Determine the (X, Y) coordinate at the center of the cell enclosing the given text.  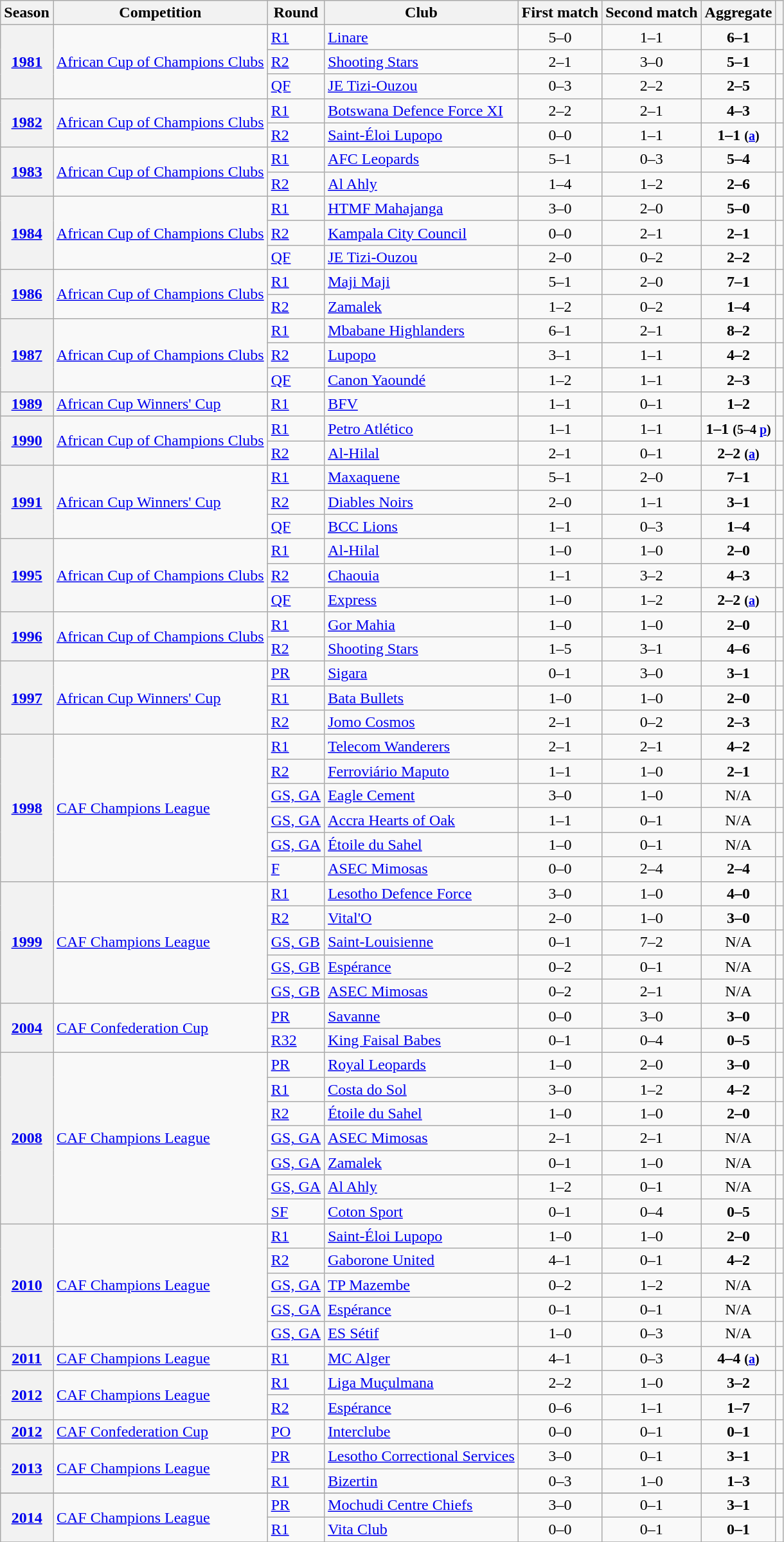
Costa do Sol (422, 1089)
1–1 (5–4 p) (738, 429)
1999 (27, 942)
Club (422, 13)
Sigara (422, 673)
5–4 (738, 159)
Coton Sport (422, 1212)
Diables Noirs (422, 502)
ES Sétif (422, 1334)
0–6 (560, 1407)
Canon Yaoundé (422, 380)
2–6 (738, 184)
Gaborone United (422, 1260)
1984 (27, 233)
1986 (27, 294)
Season (27, 13)
Kampala City Council (422, 233)
Linare (422, 37)
1991 (27, 502)
Telecom Wanderers (422, 747)
4–0 (738, 893)
Aggregate (738, 13)
Bata Bullets (422, 697)
1–1 (a) (738, 135)
F (296, 869)
2004 (27, 1028)
2013 (27, 1468)
1998 (27, 808)
Lupopo (422, 355)
Petro Atlético (422, 429)
AFC Leopards (422, 159)
1981 (27, 62)
1983 (27, 172)
Express (422, 600)
Maji Maji (422, 282)
Royal Leopards (422, 1064)
1997 (27, 697)
1982 (27, 123)
King Faisal Babes (422, 1040)
MC Alger (422, 1358)
Savanne (422, 1016)
2011 (27, 1358)
1–3 (738, 1480)
7–2 (652, 942)
Mbabane Highlanders (422, 331)
Mochudi Centre Chiefs (422, 1505)
Chaouia (422, 575)
SF (296, 1212)
4–4 (a) (738, 1358)
1–7 (738, 1407)
Accra Hearts of Oak (422, 820)
TP Mazembe (422, 1285)
Interclube (422, 1431)
1987 (27, 355)
2008 (27, 1138)
Ferroviário Maputo (422, 771)
Lesotho Correctional Services (422, 1456)
BCC Lions (422, 526)
2010 (27, 1285)
1989 (27, 404)
1990 (27, 441)
Liga Muçulmana (422, 1383)
8–2 (738, 331)
First match (560, 13)
R32 (296, 1040)
Round (296, 13)
4–6 (738, 649)
Gor Mahia (422, 624)
Vital'O (422, 918)
1–5 (560, 649)
Competition (160, 13)
Botswana Defence Force XI (422, 111)
Eagle Cement (422, 796)
BFV (422, 404)
2–5 (738, 86)
Vita Club (422, 1530)
PO (296, 1431)
1996 (27, 636)
Lesotho Defence Force (422, 893)
Second match (652, 13)
1995 (27, 575)
Maxaquene (422, 478)
2014 (27, 1518)
Saint-Louisienne (422, 942)
HTMF Mahajanga (422, 208)
Bizertin (422, 1480)
Jomo Cosmos (422, 722)
